Find where the given text appears and provide that cell's center as [x, y] coordinate. 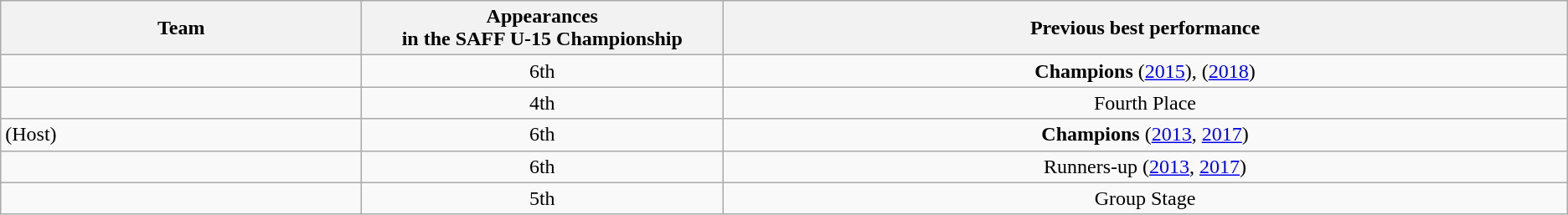
Champions (2013, 2017) [1145, 135]
Team [181, 28]
Fourth Place [1145, 103]
5th [543, 198]
(Host) [181, 135]
Group Stage [1145, 198]
4th [543, 103]
Runners-up (2013, 2017) [1145, 166]
Appearances in the SAFF U-15 Championship [543, 28]
Champions (2015), (2018) [1145, 71]
Previous best performance [1145, 28]
